From the cell containing the given text, extract its center point as [X, Y] coordinate. 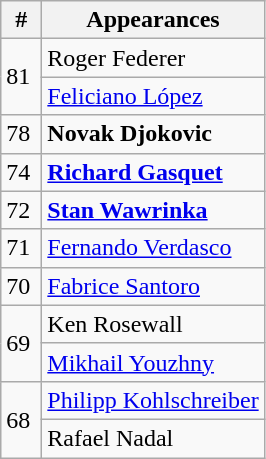
74 [22, 172]
Feliciano López [153, 96]
71 [22, 248]
Philipp Kohlschreiber [153, 400]
# [22, 20]
Ken Rosewall [153, 324]
Fabrice Santoro [153, 286]
70 [22, 286]
68 [22, 419]
78 [22, 134]
Roger Federer [153, 58]
Appearances [153, 20]
Novak Djokovic [153, 134]
Mikhail Youzhny [153, 362]
69 [22, 343]
Rafael Nadal [153, 438]
Richard Gasquet [153, 172]
81 [22, 77]
Stan Wawrinka [153, 210]
72 [22, 210]
Fernando Verdasco [153, 248]
